From the cell containing the given text, extract its center point as [x, y] coordinate. 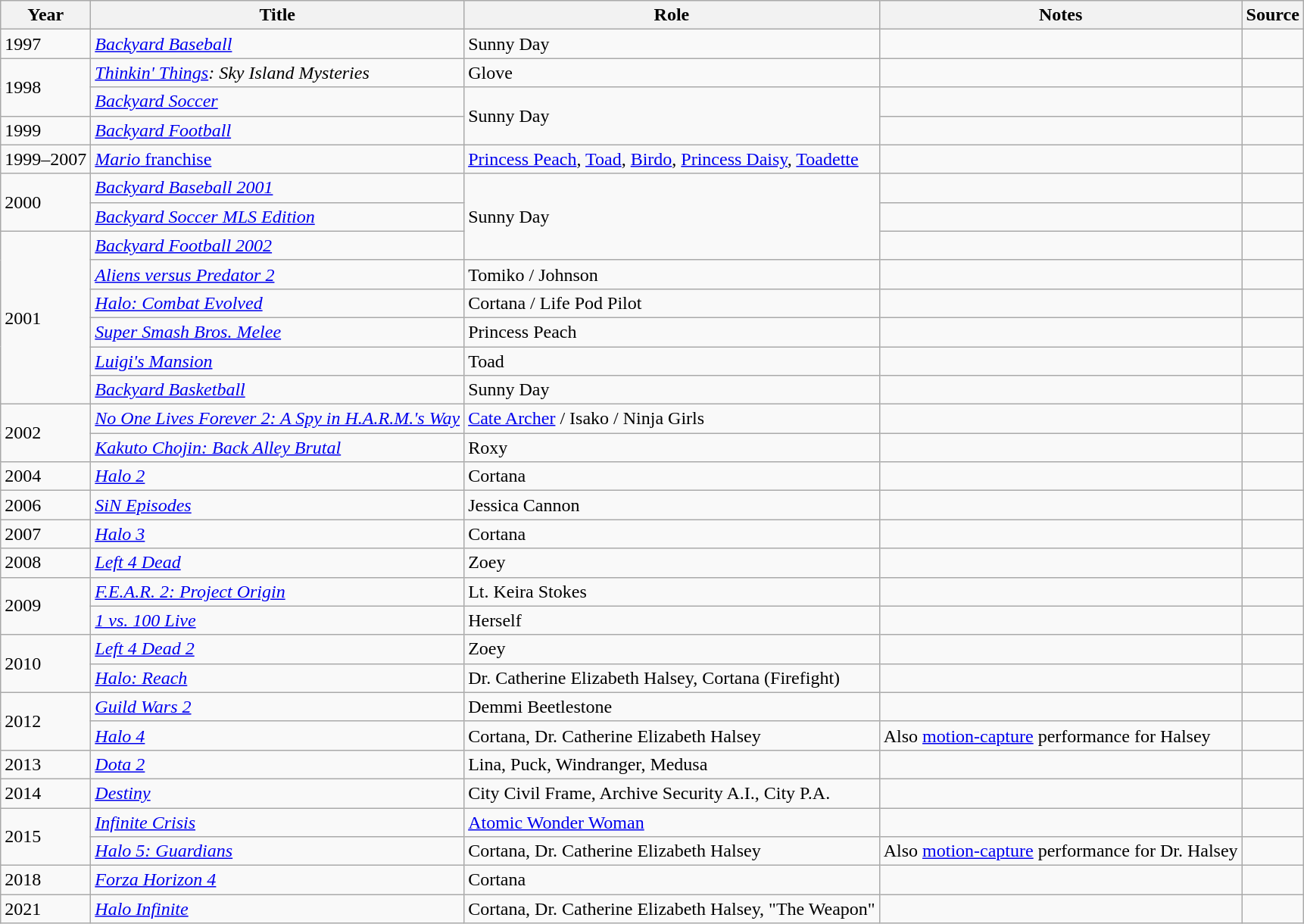
Thinkin' Things: Sky Island Mysteries [277, 73]
Halo: Combat Evolved [277, 303]
2001 [45, 317]
Kakuto Chojin: Back Alley Brutal [277, 448]
Backyard Football 2002 [277, 245]
2004 [45, 476]
Forza Horizon 4 [277, 880]
Luigi's Mansion [277, 361]
Mario franchise [277, 159]
2002 [45, 433]
2014 [45, 793]
Also motion-capture performance for Dr. Halsey [1060, 851]
2010 [45, 663]
2021 [45, 909]
Cortana, Dr. Catherine Elizabeth Halsey, "The Weapon" [672, 909]
Year [45, 15]
Backyard Football [277, 130]
Halo 4 [277, 735]
Halo Infinite [277, 909]
1999–2007 [45, 159]
Role [672, 15]
Backyard Basketball [277, 390]
Glove [672, 73]
Title [277, 15]
Tomiko / Johnson [672, 274]
Jessica Cannon [672, 505]
2013 [45, 764]
Destiny [277, 793]
Dr. Catherine Elizabeth Halsey, Cortana (Firefight) [672, 678]
1997 [45, 44]
1999 [45, 130]
2009 [45, 606]
Aliens versus Predator 2 [277, 274]
Dota 2 [277, 764]
2018 [45, 880]
Guild Wars 2 [277, 707]
Halo 2 [277, 476]
2008 [45, 563]
Halo: Reach [277, 678]
Cortana / Life Pod Pilot [672, 303]
Halo 3 [277, 534]
Princess Peach [672, 332]
Atomic Wonder Woman [672, 822]
1998 [45, 87]
Super Smash Bros. Melee [277, 332]
Herself [672, 620]
Backyard Soccer [277, 101]
Backyard Baseball [277, 44]
2000 [45, 202]
City Civil Frame, Archive Security A.I., City P.A. [672, 793]
2006 [45, 505]
Source [1272, 15]
Backyard Soccer MLS Edition [277, 217]
2007 [45, 534]
Lt. Keira Stokes [672, 592]
Toad [672, 361]
SiN Episodes [277, 505]
Notes [1060, 15]
2012 [45, 721]
Cate Archer / Isako / Ninja Girls [672, 419]
Demmi Beetlestone [672, 707]
1 vs. 100 Live [277, 620]
Infinite Crisis [277, 822]
Backyard Baseball 2001 [277, 188]
Lina, Puck, Windranger, Medusa [672, 764]
F.E.A.R. 2: Project Origin [277, 592]
2015 [45, 836]
Roxy [672, 448]
No One Lives Forever 2: A Spy in H.A.R.M.'s Way [277, 419]
Princess Peach, Toad, Birdo, Princess Daisy, Toadette [672, 159]
Also motion-capture performance for Halsey [1060, 735]
Left 4 Dead [277, 563]
Halo 5: Guardians [277, 851]
Left 4 Dead 2 [277, 649]
